Capture the cell that displays the provided text and extract its [x, y] central coordinate. 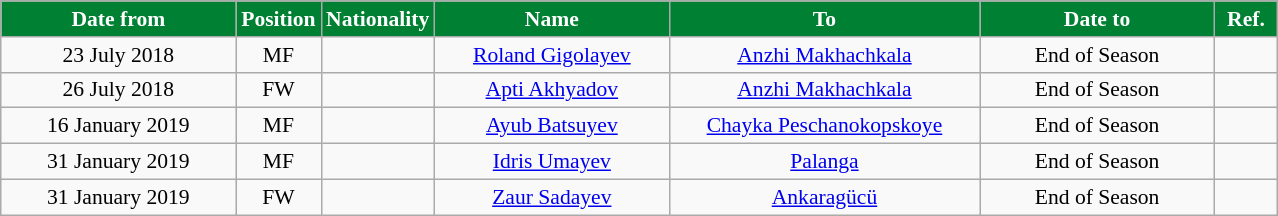
Date from [118, 19]
Palanga [824, 162]
16 January 2019 [118, 126]
Ankaragücü [824, 197]
Position [278, 19]
Idris Umayev [552, 162]
Date to [1098, 19]
To [824, 19]
26 July 2018 [118, 90]
Roland Gigolayev [552, 55]
Zaur Sadayev [552, 197]
Ref. [1246, 19]
Apti Akhyadov [552, 90]
Chayka Peschanokopskoye [824, 126]
Ayub Batsuyev [552, 126]
Nationality [378, 19]
23 July 2018 [118, 55]
Name [552, 19]
